Locate the cell with the specified text and output its (X, Y) center coordinate. 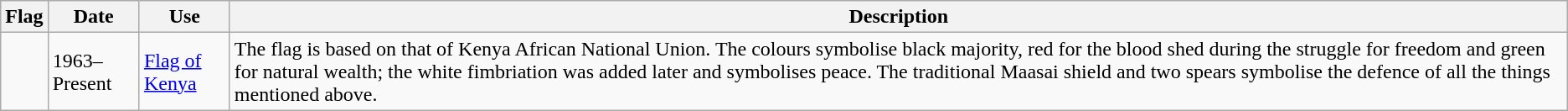
Date (94, 17)
Description (898, 17)
Use (184, 17)
Flag of Kenya (184, 71)
1963–Present (94, 71)
Flag (24, 17)
